Find where the given text appears and provide that cell's center as (x, y) coordinate. 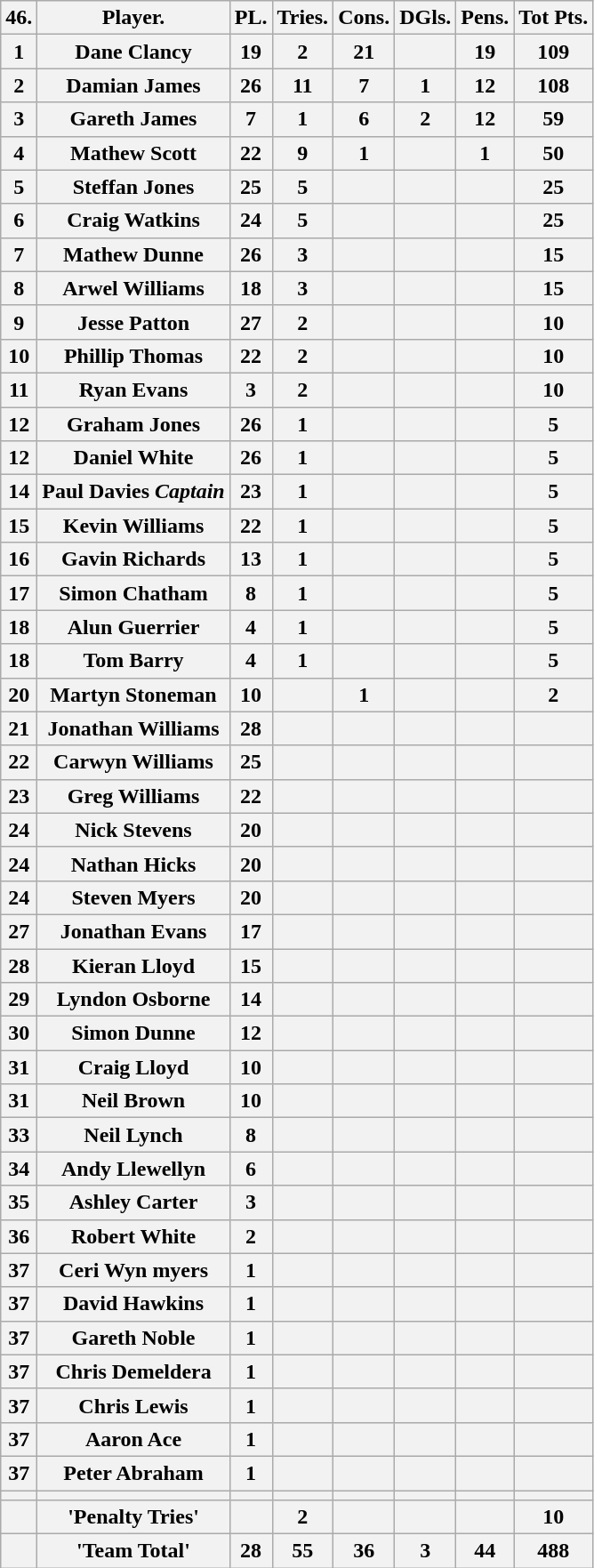
Gareth James (133, 119)
109 (553, 52)
Andy Llewellyn (133, 1169)
Daniel White (133, 458)
16 (20, 559)
Pens. (486, 18)
34 (20, 1169)
Kieran Lloyd (133, 965)
Simon Dunne (133, 1033)
Tom Barry (133, 661)
Chris Demeldera (133, 1371)
29 (20, 1000)
Nick Stevens (133, 830)
13 (251, 559)
Neil Lynch (133, 1135)
Neil Brown (133, 1101)
59 (553, 119)
Paul Davies Captain (133, 492)
Ryan Evans (133, 390)
Greg Williams (133, 796)
50 (553, 153)
Dane Clancy (133, 52)
Mathew Scott (133, 153)
Kevin Williams (133, 526)
Phillip Thomas (133, 356)
Craig Watkins (133, 221)
Lyndon Osborne (133, 1000)
Tot Pts. (553, 18)
Ceri Wyn myers (133, 1270)
Carwyn Williams (133, 762)
PL. (251, 18)
Gavin Richards (133, 559)
'Team Total' (133, 1551)
30 (20, 1033)
'Penalty Tries' (133, 1517)
Steven Myers (133, 897)
Jonathan Williams (133, 728)
Graham Jones (133, 424)
Mathew Dunne (133, 254)
Robert White (133, 1236)
Player. (133, 18)
DGls. (425, 18)
Steffan Jones (133, 187)
Jonathan Evans (133, 931)
108 (553, 85)
46. (20, 18)
Jesse Patton (133, 322)
Tries. (302, 18)
Arwel Williams (133, 288)
55 (302, 1551)
Alun Guerrier (133, 627)
33 (20, 1135)
44 (486, 1551)
Nathan Hicks (133, 864)
35 (20, 1202)
Cons. (365, 18)
Chris Lewis (133, 1405)
Peter Abraham (133, 1473)
Martyn Stoneman (133, 695)
Gareth Noble (133, 1338)
Craig Lloyd (133, 1067)
David Hawkins (133, 1304)
Simon Chatham (133, 593)
Ashley Carter (133, 1202)
Aaron Ace (133, 1439)
Damian James (133, 85)
488 (553, 1551)
